Find where the given text appears and provide that cell's center as [x, y] coordinate. 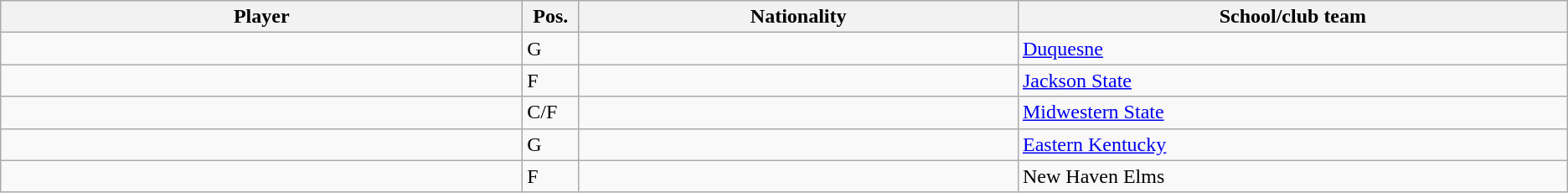
Eastern Kentucky [1292, 144]
Jackson State [1292, 81]
Nationality [799, 17]
Duquesne [1292, 49]
Player [261, 17]
School/club team [1292, 17]
Midwestern State [1292, 112]
New Haven Elms [1292, 176]
C/F [551, 112]
Pos. [551, 17]
